Return the (x, y) coordinate for the center point of the cell that contains the specified text.  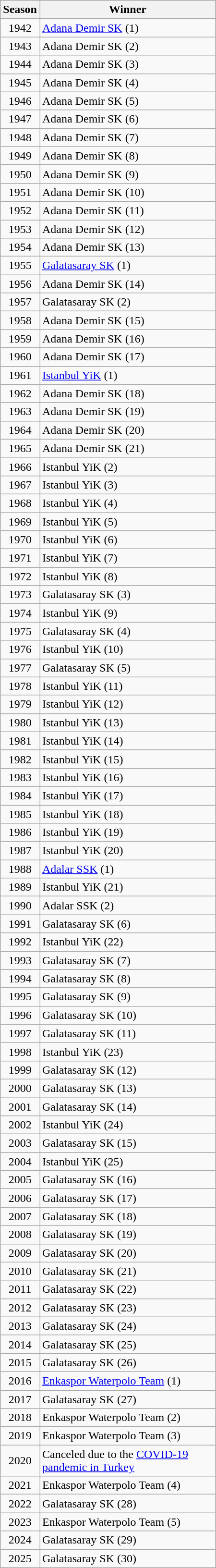
1993 (20, 960)
Adana Demir SK (11) (128, 210)
1957 (20, 302)
2020 (20, 1460)
Season (20, 10)
Istanbul YiK (12) (128, 704)
Galatasaray SK (4) (128, 631)
1954 (20, 247)
2017 (20, 1399)
2002 (20, 1125)
Galatasaray SK (14) (128, 1106)
1986 (20, 833)
Istanbul YiK (9) (128, 613)
1970 (20, 540)
1946 (20, 101)
Galatasaray SK (5) (128, 668)
1995 (20, 997)
Enkaspor Waterpolo Team (1) (128, 1381)
1964 (20, 430)
Istanbul YiK (23) (128, 1052)
Adana Demir SK (10) (128, 192)
Adalar SSK (2) (128, 906)
Galatasaray SK (6) (128, 924)
1951 (20, 192)
2021 (20, 1485)
Istanbul YiK (13) (128, 723)
2024 (20, 1540)
Adana Demir SK (3) (128, 64)
1984 (20, 796)
1974 (20, 613)
1956 (20, 284)
1967 (20, 485)
2015 (20, 1362)
1960 (20, 357)
Adana Demir SK (16) (128, 339)
Adana Demir SK (2) (128, 46)
Adana Demir SK (7) (128, 137)
Istanbul YiK (24) (128, 1125)
1980 (20, 723)
2010 (20, 1271)
2012 (20, 1308)
Galatasaray SK (30) (128, 1558)
1990 (20, 906)
Galatasaray SK (7) (128, 960)
1982 (20, 759)
1958 (20, 320)
Adana Demir SK (19) (128, 412)
Galatasaray SK (2) (128, 302)
1981 (20, 741)
Enkaspor Waterpolo Team (4) (128, 1485)
Galatasaray SK (9) (128, 997)
1991 (20, 924)
Galatasaray SK (29) (128, 1540)
1942 (20, 28)
1948 (20, 137)
2025 (20, 1558)
1976 (20, 649)
2009 (20, 1253)
Galatasaray SK (19) (128, 1235)
Istanbul YiK (21) (128, 887)
1953 (20, 229)
Adana Demir SK (5) (128, 101)
1952 (20, 210)
Adana Demir SK (8) (128, 156)
Galatasaray SK (10) (128, 1015)
Galatasaray SK (13) (128, 1088)
1979 (20, 704)
2007 (20, 1216)
1963 (20, 412)
1959 (20, 339)
Istanbul YiK (4) (128, 503)
Adana Demir SK (17) (128, 357)
Adana Demir SK (12) (128, 229)
2023 (20, 1522)
1999 (20, 1070)
Istanbul YiK (5) (128, 521)
1961 (20, 375)
Galatasaray SK (26) (128, 1362)
1978 (20, 686)
Istanbul YiK (7) (128, 558)
1987 (20, 851)
Adalar SSK (1) (128, 869)
1989 (20, 887)
1962 (20, 393)
Istanbul YiK (10) (128, 649)
Istanbul YiK (8) (128, 576)
1997 (20, 1033)
Canceled due to the COVID-19 pandemic in Turkey (128, 1460)
2011 (20, 1289)
Adana Demir SK (9) (128, 174)
Galatasaray SK (18) (128, 1216)
Galatasaray SK (28) (128, 1504)
1968 (20, 503)
Istanbul YiK (3) (128, 485)
Enkaspor Waterpolo Team (5) (128, 1522)
Galatasaray SK (23) (128, 1308)
2005 (20, 1180)
Istanbul YiK (14) (128, 741)
Adana Demir SK (1) (128, 28)
Galatasaray SK (17) (128, 1198)
Galatasaray SK (11) (128, 1033)
1950 (20, 174)
Adana Demir SK (4) (128, 83)
Galatasaray SK (24) (128, 1326)
Istanbul YiK (15) (128, 759)
2018 (20, 1418)
Adana Demir SK (14) (128, 284)
1992 (20, 942)
2019 (20, 1436)
Galatasaray SK (16) (128, 1180)
1971 (20, 558)
1955 (20, 266)
2014 (20, 1344)
2013 (20, 1326)
Istanbul YiK (18) (128, 814)
Istanbul YiK (25) (128, 1162)
Istanbul YiK (20) (128, 851)
Istanbul YiK (2) (128, 466)
1977 (20, 668)
1947 (20, 119)
Adana Demir SK (13) (128, 247)
Galatasaray SK (27) (128, 1399)
1943 (20, 46)
Galatasaray SK (1) (128, 266)
Enkaspor Waterpolo Team (3) (128, 1436)
Winner (128, 10)
Istanbul YiK (16) (128, 777)
2004 (20, 1162)
1972 (20, 576)
1996 (20, 1015)
Galatasaray SK (22) (128, 1289)
1949 (20, 156)
Galatasaray SK (21) (128, 1271)
1965 (20, 448)
Adana Demir SK (6) (128, 119)
2016 (20, 1381)
1998 (20, 1052)
1994 (20, 979)
1945 (20, 83)
Galatasaray SK (20) (128, 1253)
1975 (20, 631)
Istanbul YiK (22) (128, 942)
2008 (20, 1235)
Enkaspor Waterpolo Team (2) (128, 1418)
2001 (20, 1106)
1983 (20, 777)
2000 (20, 1088)
1969 (20, 521)
Galatasaray SK (25) (128, 1344)
Adana Demir SK (18) (128, 393)
1985 (20, 814)
Galatasaray SK (8) (128, 979)
Galatasaray SK (15) (128, 1143)
Istanbul YiK (6) (128, 540)
1966 (20, 466)
Adana Demir SK (15) (128, 320)
Adana Demir SK (21) (128, 448)
1944 (20, 64)
Galatasaray SK (12) (128, 1070)
Galatasaray SK (3) (128, 595)
2022 (20, 1504)
2006 (20, 1198)
1988 (20, 869)
1973 (20, 595)
Istanbul YiK (1) (128, 375)
2003 (20, 1143)
Istanbul YiK (17) (128, 796)
Istanbul YiK (19) (128, 833)
Istanbul YiK (11) (128, 686)
Adana Demir SK (20) (128, 430)
